Determine the (X, Y) coordinate at the center of the cell enclosing the given text.  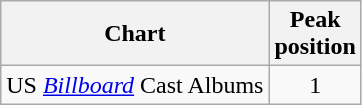
Peakposition (315, 34)
US Billboard Cast Albums (135, 85)
Chart (135, 34)
1 (315, 85)
